Output the (X, Y) coordinate of the center of the cell containing the given text.  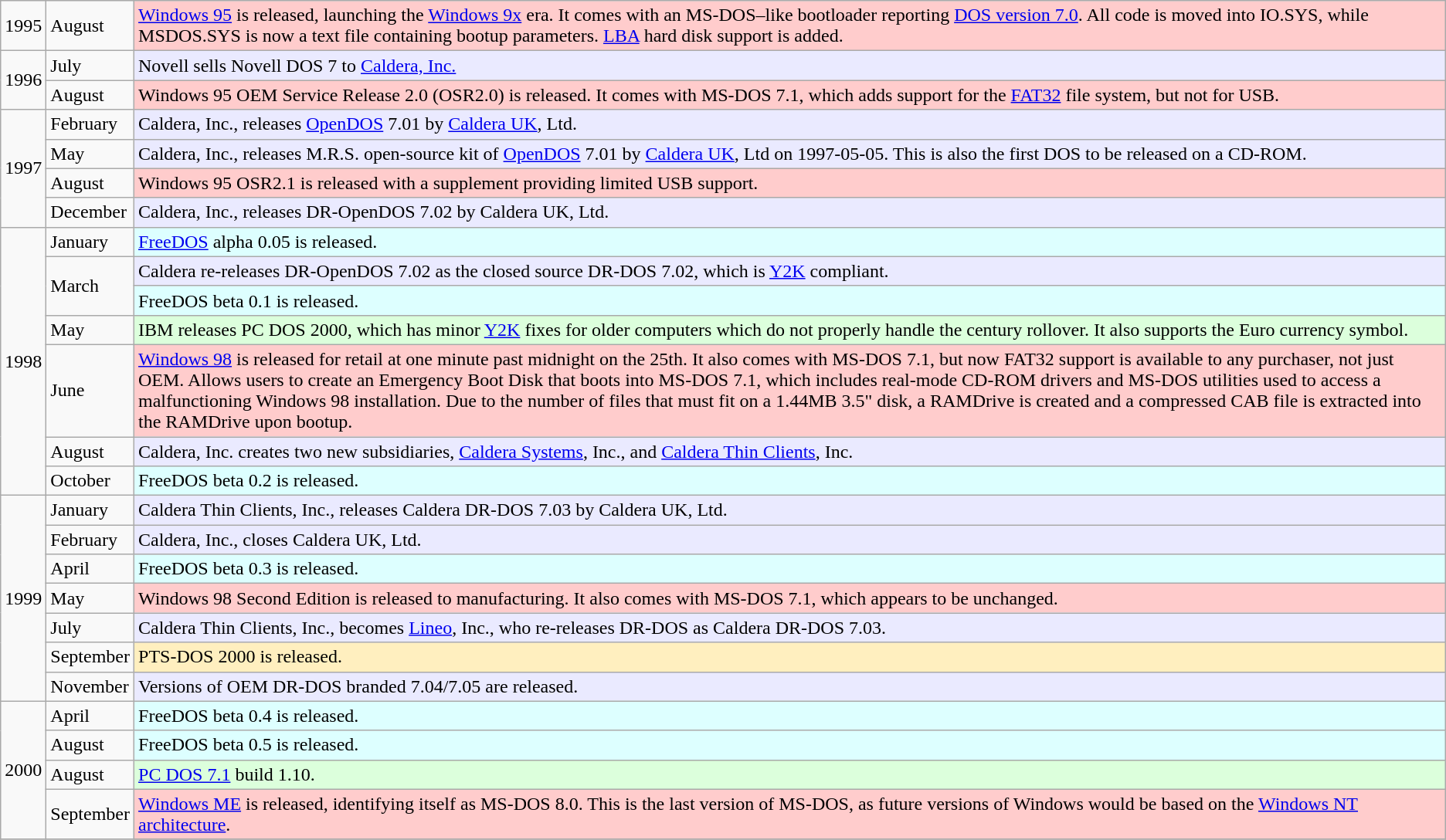
Versions of OEM DR-DOS branded 7.04/7.05 are released. (790, 686)
FreeDOS beta 0.2 is released. (790, 481)
Novell sells Novell DOS 7 to Caldera, Inc. (790, 66)
Windows 95 OEM Service Release 2.0 (OSR2.0) is released. It comes with MS-DOS 7.1, which adds support for the FAT32 file system, but not for USB. (790, 95)
October (90, 481)
Windows 95 OSR2.1 is released with a supplement providing limited USB support. (790, 183)
PC DOS 7.1 build 1.10. (790, 774)
November (90, 686)
Caldera, Inc., releases DR-OpenDOS 7.02 by Caldera UK, Ltd. (790, 212)
PTS-DOS 2000 is released. (790, 657)
Caldera, Inc. creates two new subsidiaries, Caldera Systems, Inc., and Caldera Thin Clients, Inc. (790, 452)
Caldera Thin Clients, Inc., becomes Lineo, Inc., who re-releases DR-DOS as Caldera DR-DOS 7.03. (790, 628)
1996 (23, 80)
June (90, 391)
2000 (23, 771)
FreeDOS alpha 0.05 is released. (790, 242)
Caldera re-releases DR-OpenDOS 7.02 as the closed source DR-DOS 7.02, which is Y2K compliant. (790, 271)
Caldera, Inc., releases OpenDOS 7.01 by Caldera UK, Ltd. (790, 124)
FreeDOS beta 0.1 is released. (790, 300)
1997 (23, 168)
FreeDOS beta 0.4 is released. (790, 716)
Caldera Thin Clients, Inc., releases Caldera DR-DOS 7.03 by Caldera UK, Ltd. (790, 510)
March (90, 286)
1998 (23, 361)
FreeDOS beta 0.3 is released. (790, 569)
1999 (23, 598)
FreeDOS beta 0.5 is released. (790, 745)
Windows 98 Second Edition is released to manufacturing. It also comes with MS-DOS 7.1, which appears to be unchanged. (790, 598)
1995 (23, 26)
December (90, 212)
Caldera, Inc., closes Caldera UK, Ltd. (790, 540)
